For the text-containing cell, return its midpoint in (X, Y) coordinate format. 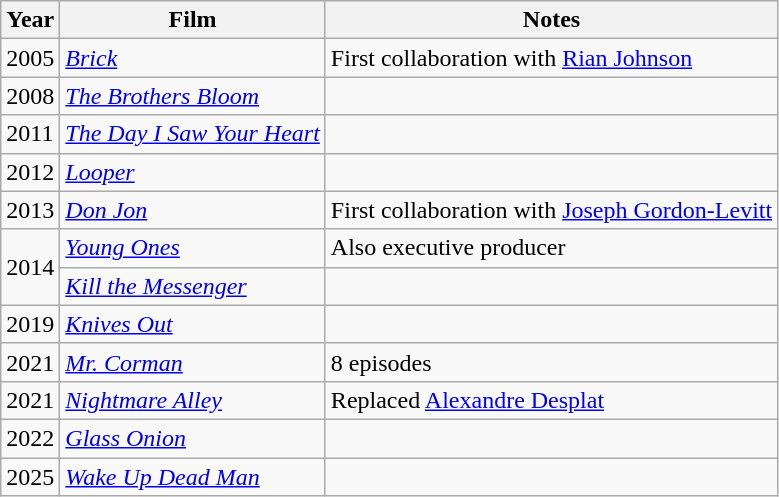
2011 (30, 134)
Mr. Corman (193, 362)
Looper (193, 172)
The Brothers Bloom (193, 96)
2013 (30, 210)
Nightmare Alley (193, 400)
2005 (30, 58)
Notes (551, 20)
Knives Out (193, 324)
Kill the Messenger (193, 286)
2025 (30, 477)
2022 (30, 438)
Young Ones (193, 248)
Wake Up Dead Man (193, 477)
Year (30, 20)
Replaced Alexandre Desplat (551, 400)
Also executive producer (551, 248)
First collaboration with Joseph Gordon-Levitt (551, 210)
2019 (30, 324)
Don Jon (193, 210)
First collaboration with Rian Johnson (551, 58)
2014 (30, 267)
8 episodes (551, 362)
2012 (30, 172)
2008 (30, 96)
Brick (193, 58)
The Day I Saw Your Heart (193, 134)
Film (193, 20)
Glass Onion (193, 438)
